Detect which cell encompasses the target text, then output its [X, Y] center coordinate. 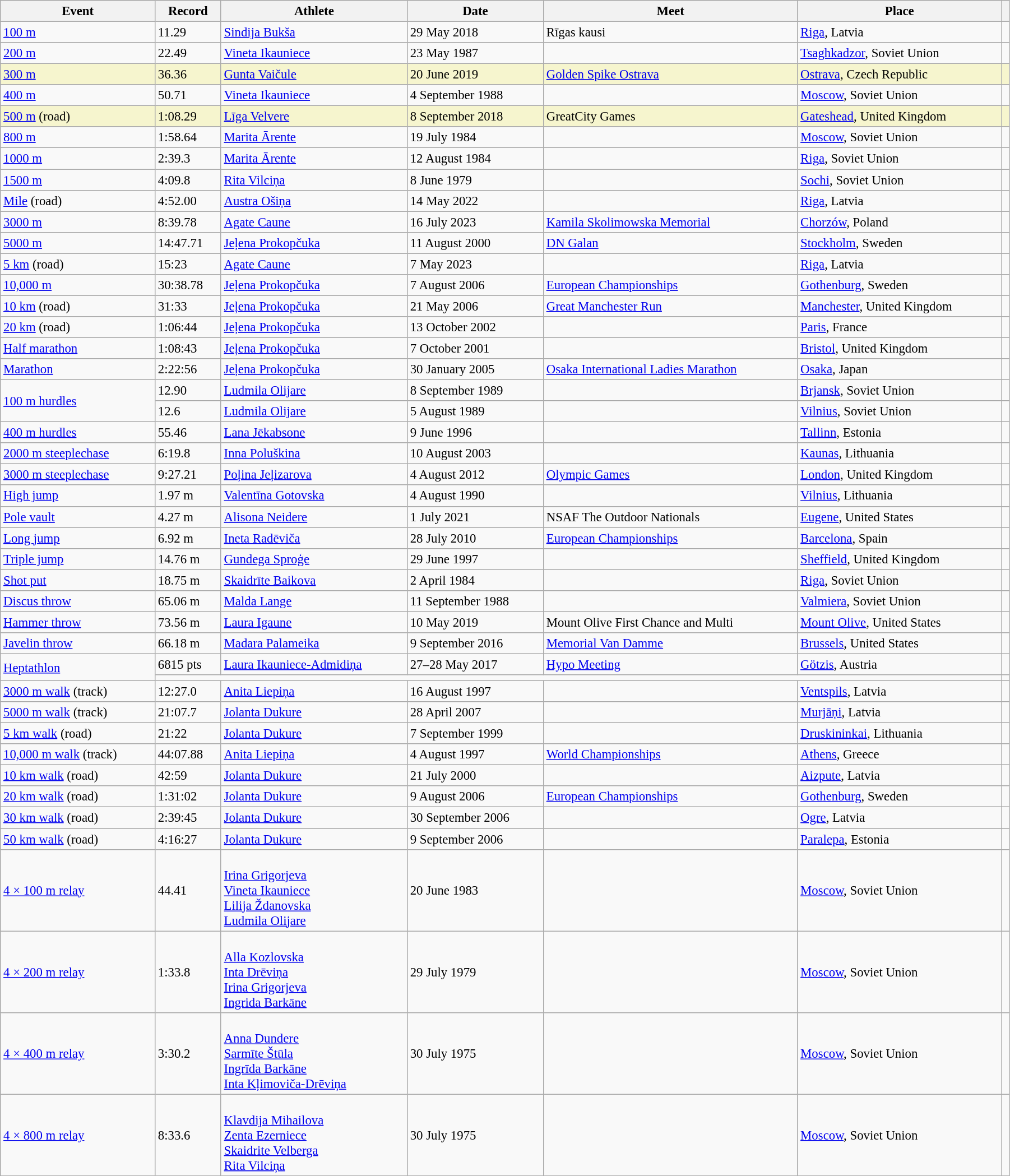
Malda Lange [314, 601]
400 m hurdles [78, 433]
300 m [78, 75]
9 September 2006 [475, 839]
Laura Igaune [314, 622]
11.29 [188, 33]
50.71 [188, 95]
30:38.78 [188, 285]
Athens, Greece [900, 754]
Aizpute, Latvia [900, 776]
1500 m [78, 180]
Lana Jēkabsone [314, 433]
28 April 2007 [475, 712]
London, United Kingdom [900, 475]
10 km walk (road) [78, 776]
12 August 1984 [475, 159]
Skaidrīte Baikova [314, 580]
Brussels, United States [900, 643]
Laura Ikauniece-Admidiņa [314, 664]
1:31:02 [188, 797]
Kamila Skolimowska Memorial [670, 222]
7 August 2006 [475, 285]
Javelin throw [78, 643]
Ineta Radēviča [314, 538]
3:30.2 [188, 1053]
22.49 [188, 53]
29 July 1979 [475, 972]
Sindija Bukša [314, 33]
1 July 2021 [475, 517]
Alisona Neidere [314, 517]
Date [475, 11]
5 August 1989 [475, 411]
10 August 2003 [475, 453]
31:33 [188, 306]
2:22:56 [188, 369]
Ogre, Latvia [900, 818]
Vilnius, Lithuania [900, 496]
Kaunas, Lithuania [900, 453]
14:47.71 [188, 243]
4:16:27 [188, 839]
8 September 2018 [475, 117]
Osaka, Japan [900, 369]
21 July 2000 [475, 776]
7 October 2001 [475, 348]
14 May 2022 [475, 201]
1:06:44 [188, 327]
Mount Olive First Chance and Multi [670, 622]
400 m [78, 95]
Pole vault [78, 517]
Rīgas kausi [670, 33]
6:19.8 [188, 453]
4 September 1988 [475, 95]
2000 m steeplechase [78, 453]
23 May 1987 [475, 53]
Poļina Jeļizarova [314, 475]
Heptathlon [78, 667]
10 km (road) [78, 306]
Brjansk, Soviet Union [900, 391]
Mount Olive, United States [900, 622]
36.36 [188, 75]
Event [78, 11]
Klavdija MihailovaZenta EzernieceSkaidrite VelbergaRita Vilciņa [314, 1135]
Meet [670, 11]
Paris, France [900, 327]
High jump [78, 496]
Chorzów, Poland [900, 222]
DN Galan [670, 243]
Triple jump [78, 559]
Tallinn, Estonia [900, 433]
Manchester, United Kingdom [900, 306]
11 August 2000 [475, 243]
16 July 2023 [475, 222]
Mile (road) [78, 201]
7 May 2023 [475, 264]
20 km (road) [78, 327]
1000 m [78, 159]
4:52.00 [188, 201]
4:09.8 [188, 180]
Olympic Games [670, 475]
5000 m walk (track) [78, 712]
29 June 1997 [475, 559]
10,000 m [78, 285]
1.97 m [188, 496]
10,000 m walk (track) [78, 754]
10 May 2019 [475, 622]
4 × 800 m relay [78, 1135]
Gateshead, United Kingdom [900, 117]
4 August 1997 [475, 754]
Līga Velvere [314, 117]
44.41 [188, 890]
100 m hurdles [78, 401]
Austra Ošiņa [314, 201]
GreatCity Games [670, 117]
4 × 400 m relay [78, 1053]
21:07.7 [188, 712]
4 August 1990 [475, 496]
World Championships [670, 754]
Place [900, 11]
3000 m steeplechase [78, 475]
30 September 2006 [475, 818]
15:23 [188, 264]
65.06 m [188, 601]
66.18 m [188, 643]
Memorial Van Damme [670, 643]
6815 pts [188, 664]
Sheffield, United Kingdom [900, 559]
4 × 100 m relay [78, 890]
2:39.3 [188, 159]
21 May 2006 [475, 306]
5000 m [78, 243]
Stockholm, Sweden [900, 243]
30 January 2005 [475, 369]
Tsaghkadzor, Soviet Union [900, 53]
500 m (road) [78, 117]
1:08:43 [188, 348]
8:39.78 [188, 222]
27–28 May 2017 [475, 664]
Madara Palameika [314, 643]
Paralepa, Estonia [900, 839]
Discus throw [78, 601]
12:27.0 [188, 692]
8:33.6 [188, 1135]
1:58.64 [188, 137]
Inna Poluškina [314, 453]
20 June 2019 [475, 75]
Irina GrigorjevaVineta IkaunieceLilija ŽdanovskaLudmila Olijare [314, 890]
Bristol, United Kingdom [900, 348]
20 km walk (road) [78, 797]
42:59 [188, 776]
50 km walk (road) [78, 839]
44:07.88 [188, 754]
Athlete [314, 11]
Götzis, Austria [900, 664]
5 km walk (road) [78, 734]
20 June 1983 [475, 890]
Record [188, 11]
Hammer throw [78, 622]
Shot put [78, 580]
18.75 m [188, 580]
800 m [78, 137]
Gundega Sproģe [314, 559]
30 km walk (road) [78, 818]
16 August 1997 [475, 692]
200 m [78, 53]
Osaka International Ladies Marathon [670, 369]
3000 m walk (track) [78, 692]
1:33.8 [188, 972]
Long jump [78, 538]
8 June 1979 [475, 180]
4 August 2012 [475, 475]
Murjāņi, Latvia [900, 712]
3000 m [78, 222]
5 km (road) [78, 264]
Valmiera, Soviet Union [900, 601]
7 September 1999 [475, 734]
Ostrava, Czech Republic [900, 75]
Ventspils, Latvia [900, 692]
55.46 [188, 433]
11 September 1988 [475, 601]
Vilnius, Soviet Union [900, 411]
Rita Vilciņa [314, 180]
Eugene, United States [900, 517]
2:39:45 [188, 818]
1:08.29 [188, 117]
NSAF The Outdoor Nationals [670, 517]
9 August 2006 [475, 797]
2 April 1984 [475, 580]
28 July 2010 [475, 538]
21:22 [188, 734]
Barcelona, Spain [900, 538]
Marathon [78, 369]
Sochi, Soviet Union [900, 180]
Druskininkai, Lithuania [900, 734]
4 × 200 m relay [78, 972]
14.76 m [188, 559]
100 m [78, 33]
8 September 1989 [475, 391]
19 July 1984 [475, 137]
12.6 [188, 411]
9:27.21 [188, 475]
9 September 2016 [475, 643]
12.90 [188, 391]
Anna DundereSarmīte ŠtūlaIngrīda BarkāneInta Kļimoviča-Drēviņa [314, 1053]
6.92 m [188, 538]
4.27 m [188, 517]
73.56 m [188, 622]
Half marathon [78, 348]
29 May 2018 [475, 33]
Gunta Vaičule [314, 75]
Valentīna Gotovska [314, 496]
Golden Spike Ostrava [670, 75]
9 June 1996 [475, 433]
Hypo Meeting [670, 664]
13 October 2002 [475, 327]
Great Manchester Run [670, 306]
Alla KozlovskaInta DrēviņaIrina GrigorjevaIngrida Barkāne [314, 972]
